Identify which cell holds the provided text, then report its [X, Y] central coordinate. 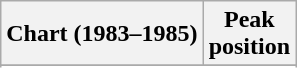
Peakposition [249, 34]
Chart (1983–1985) [102, 34]
